Capture the cell that displays the provided text and extract its (X, Y) central coordinate. 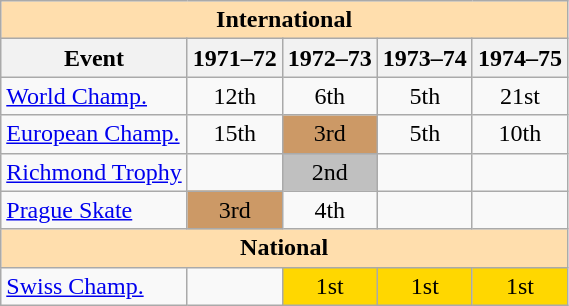
European Champ. (94, 134)
15th (234, 134)
Prague Skate (94, 210)
10th (520, 134)
1972–73 (330, 58)
12th (234, 96)
1971–72 (234, 58)
Richmond Trophy (94, 172)
National (284, 248)
1973–74 (424, 58)
4th (330, 210)
World Champ. (94, 96)
Event (94, 58)
Swiss Champ. (94, 286)
21st (520, 96)
2nd (330, 172)
1974–75 (520, 58)
6th (330, 96)
International (284, 20)
